Search for the cell housing the specified text and yield its [X, Y] center coordinate. 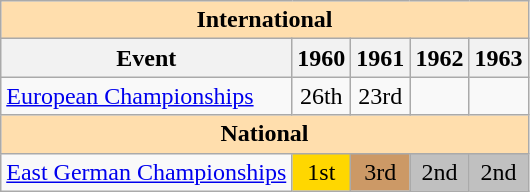
1st [322, 172]
International [264, 20]
National [264, 134]
East German Championships [146, 172]
1961 [380, 58]
Event [146, 58]
1963 [498, 58]
26th [322, 96]
1960 [322, 58]
European Championships [146, 96]
23rd [380, 96]
3rd [380, 172]
1962 [440, 58]
